Capture the cell that displays the provided text and extract its (X, Y) central coordinate. 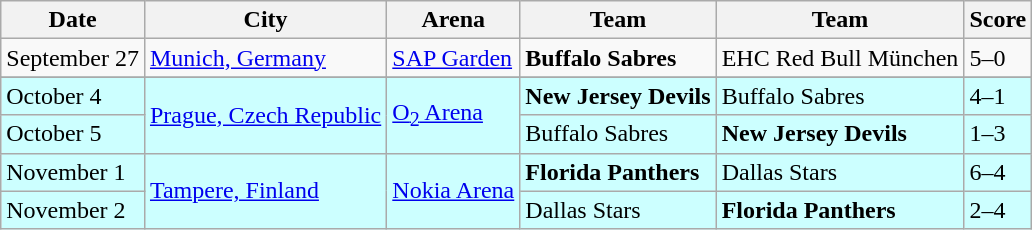
EHC Red Bull München (840, 58)
Score (998, 20)
Nokia Arena (454, 191)
4–1 (998, 96)
November 1 (73, 172)
Date (73, 20)
September 27 (73, 58)
Arena (454, 20)
October 5 (73, 134)
City (265, 20)
1–3 (998, 134)
November 2 (73, 210)
Prague, Czech Republic (265, 115)
Tampere, Finland (265, 191)
SAP Garden (454, 58)
6–4 (998, 172)
2–4 (998, 210)
5–0 (998, 58)
Munich, Germany (265, 58)
O2 Arena (454, 115)
October 4 (73, 96)
